Find where the given text appears and provide that cell's center as (x, y) coordinate. 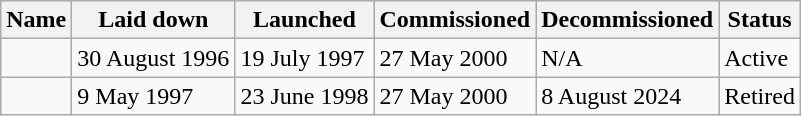
8 August 2024 (628, 96)
30 August 1996 (154, 58)
Active (760, 58)
19 July 1997 (304, 58)
Launched (304, 20)
Status (760, 20)
Commissioned (455, 20)
Retired (760, 96)
23 June 1998 (304, 96)
N/A (628, 58)
9 May 1997 (154, 96)
Decommissioned (628, 20)
Laid down (154, 20)
Name (36, 20)
